Determine the (X, Y) coordinate at the center of the cell enclosing the given text.  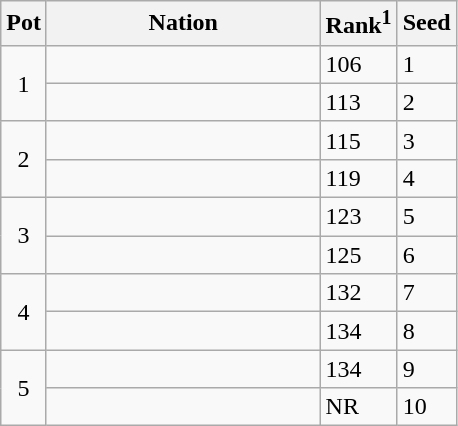
8 (426, 331)
7 (426, 293)
9 (426, 369)
125 (358, 255)
113 (358, 102)
106 (358, 64)
6 (426, 255)
Seed (426, 24)
119 (358, 178)
Pot (24, 24)
NR (358, 407)
115 (358, 140)
10 (426, 407)
Rank1 (358, 24)
Nation (183, 24)
132 (358, 293)
123 (358, 217)
